Output the [x, y] coordinate of the center of the cell containing the given text.  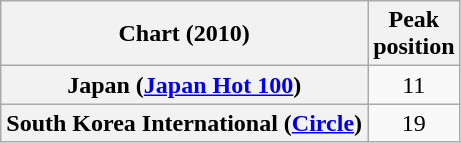
Chart (2010) [184, 34]
Japan (Japan Hot 100) [184, 85]
11 [414, 85]
Peakposition [414, 34]
South Korea International (Circle) [184, 123]
19 [414, 123]
